Detect which cell encompasses the target text, then output its (x, y) center coordinate. 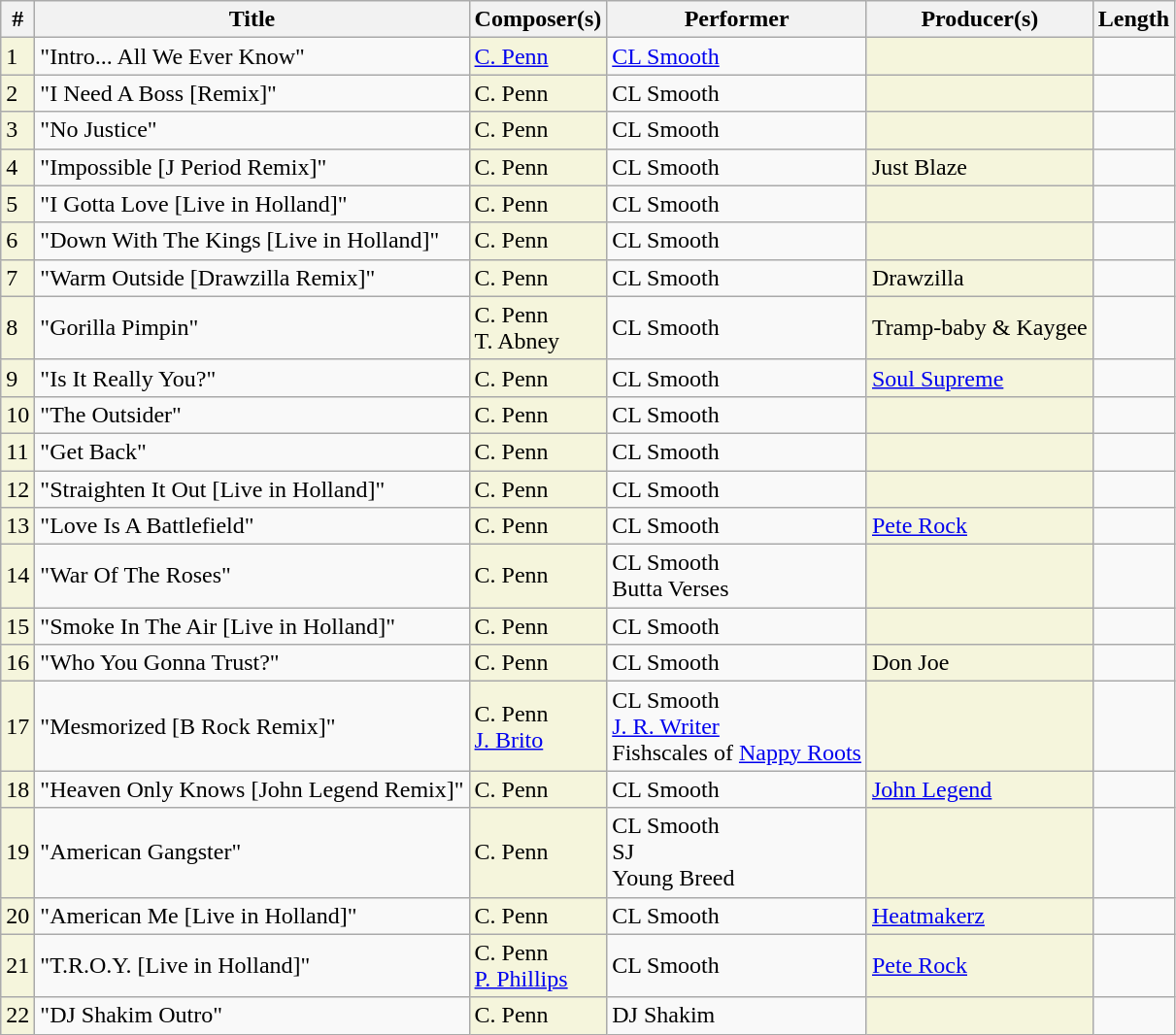
Performer (737, 19)
"I Need A Boss [Remix]" (252, 93)
14 (17, 577)
"Mesmorized [B Rock Remix]" (252, 726)
Drawzilla (979, 278)
3 (17, 130)
CL SmoothButta Verses (737, 577)
DJ Shakim (737, 1016)
1 (17, 56)
"Gorilla Pimpin" (252, 328)
9 (17, 378)
John Legend (979, 789)
16 (17, 663)
"Straighten It Out [Live in Holland]" (252, 488)
Composer(s) (538, 19)
Don Joe (979, 663)
"I Gotta Love [Live in Holland]" (252, 204)
11 (17, 451)
"Who You Gonna Trust?" (252, 663)
"No Justice" (252, 130)
"DJ Shakim Outro" (252, 1016)
15 (17, 626)
"Is It Really You?" (252, 378)
5 (17, 204)
Just Blaze (979, 167)
"War Of The Roses" (252, 577)
"T.R.O.Y. [Live in Holland]" (252, 965)
"Get Back" (252, 451)
12 (17, 488)
20 (17, 916)
"Smoke In The Air [Live in Holland]" (252, 626)
"The Outsider" (252, 415)
18 (17, 789)
8 (17, 328)
6 (17, 241)
Heatmakerz (979, 916)
Producer(s) (979, 19)
C. PennJ. Brito (538, 726)
"Down With The Kings [Live in Holland]" (252, 241)
"Heaven Only Knows [John Legend Remix]" (252, 789)
C. PennP. Phillips (538, 965)
"Love Is A Battlefield" (252, 526)
"Impossible [J Period Remix]" (252, 167)
C. Penn T. Abney (538, 328)
Tramp-baby & Kaygee (979, 328)
"Warm Outside [Drawzilla Remix]" (252, 278)
Length (1133, 19)
2 (17, 93)
Title (252, 19)
17 (17, 726)
21 (17, 965)
22 (17, 1016)
10 (17, 415)
Soul Supreme (979, 378)
# (17, 19)
"American Me [Live in Holland]" (252, 916)
7 (17, 278)
CL SmoothJ. R. WriterFishscales of Nappy Roots (737, 726)
"Intro... All We Ever Know" (252, 56)
"American Gangster" (252, 852)
4 (17, 167)
CL SmoothSJYoung Breed (737, 852)
13 (17, 526)
19 (17, 852)
